Return [X, Y] of the center of cell containing provided text 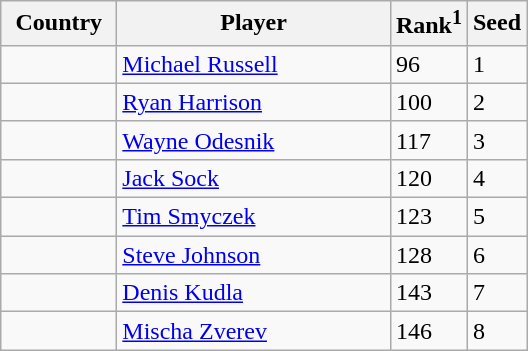
Rank1 [428, 24]
Jack Sock [254, 178]
128 [428, 255]
Ryan Harrison [254, 102]
4 [496, 178]
2 [496, 102]
3 [496, 140]
6 [496, 255]
Mischa Zverev [254, 331]
1 [496, 64]
Steve Johnson [254, 255]
146 [428, 331]
120 [428, 178]
8 [496, 331]
Michael Russell [254, 64]
Tim Smyczek [254, 217]
Seed [496, 24]
96 [428, 64]
5 [496, 217]
143 [428, 293]
100 [428, 102]
Country [59, 24]
117 [428, 140]
123 [428, 217]
Wayne Odesnik [254, 140]
7 [496, 293]
Player [254, 24]
Denis Kudla [254, 293]
